Provide the (x, y) coordinate of the cell's center where the given text is located.  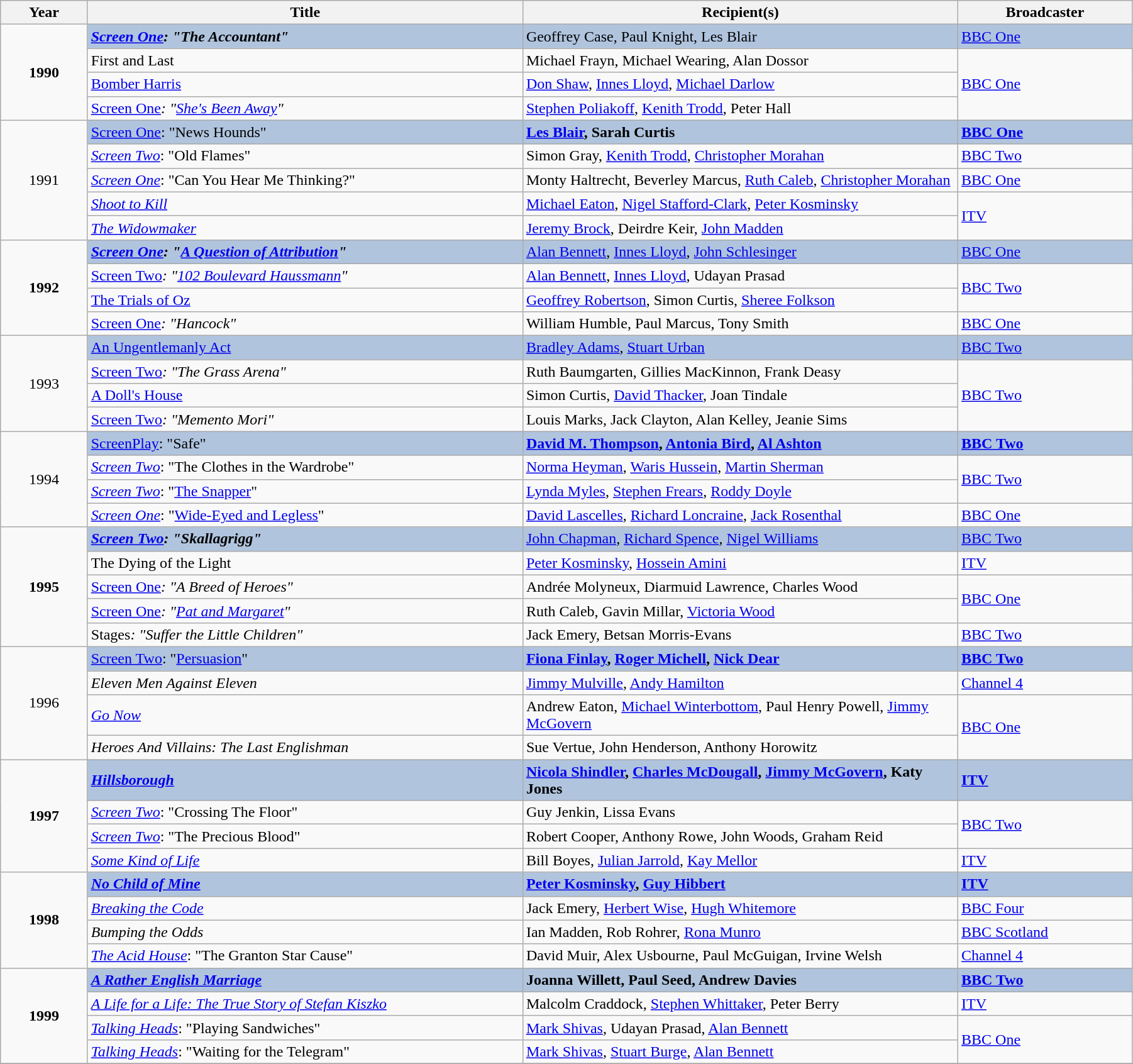
Don Shaw, Innes Lloyd, Michael Darlow (740, 84)
Ruth Caleb, Gavin Millar, Victoria Wood (740, 611)
Stages: "Suffer the Little Children" (305, 635)
Go Now (305, 716)
Stephen Poliakoff, Kenith Trodd, Peter Hall (740, 108)
William Humble, Paul Marcus, Tony Smith (740, 324)
BBC Four (1045, 908)
Eleven Men Against Eleven (305, 682)
1994 (44, 479)
A Rather English Marriage (305, 980)
ScreenPlay: "Safe" (305, 443)
Mark Shivas, Udayan Prasad, Alan Bennett (740, 1028)
Some Kind of Life (305, 860)
Geoffrey Robertson, Simon Curtis, Sheree Folkson (740, 300)
Screen One: "Pat and Margaret" (305, 611)
The Acid House: "The Granton Star Cause" (305, 956)
Monty Haltrecht, Beverley Marcus, Ruth Caleb, Christopher Morahan (740, 180)
Breaking the Code (305, 908)
Screen Two: "Persuasion" (305, 658)
Michael Eaton, Nigel Stafford-Clark, Peter Kosminsky (740, 204)
Screen Two: "Old Flames" (305, 156)
Norma Heyman, Waris Hussein, Martin Sherman (740, 467)
Robert Cooper, Anthony Rowe, John Woods, Graham Reid (740, 836)
Bradley Adams, Stuart Urban (740, 348)
Jimmy Mulville, Andy Hamilton (740, 682)
David Lascelles, Richard Loncraine, Jack Rosenthal (740, 515)
A Life for a Life: The True Story of Stefan Kiszko (305, 1004)
1991 (44, 180)
Geoffrey Case, Paul Knight, Les Blair (740, 36)
Screen Two: "The Snapper" (305, 491)
Talking Heads: "Playing Sandwiches" (305, 1028)
Fiona Finlay, Roger Michell, Nick Dear (740, 658)
Screen Two: "The Grass Arena" (305, 372)
Screen Two: "Crossing The Floor" (305, 812)
Guy Jenkin, Lissa Evans (740, 812)
Bill Boyes, Julian Jarrold, Kay Mellor (740, 860)
Malcolm Craddock, Stephen Whittaker, Peter Berry (740, 1004)
Screen Two: "The Precious Blood" (305, 836)
Andrew Eaton, Michael Winterbottom, Paul Henry Powell, Jimmy McGovern (740, 716)
Ian Madden, Rob Rohrer, Rona Munro (740, 932)
Screen Two: "Skallagrigg" (305, 539)
1998 (44, 920)
1990 (44, 72)
Les Blair, Sarah Curtis (740, 132)
Screen One: "A Question of Attribution" (305, 252)
Jack Emery, Herbert Wise, Hugh Whitemore (740, 908)
The Widowmaker (305, 228)
Screen Two: "102 Boulevard Haussmann" (305, 275)
1995 (44, 587)
Peter Kosminsky, Hossein Amini (740, 563)
Alan Bennett, Innes Lloyd, Udayan Prasad (740, 275)
Bomber Harris (305, 84)
Screen One: "She's Been Away" (305, 108)
Talking Heads: "Waiting for the Telegram" (305, 1051)
The Trials of Oz (305, 300)
An Ungentlemanly Act (305, 348)
Simon Gray, Kenith Trodd, Christopher Morahan (740, 156)
Andrée Molyneux, Diarmuid Lawrence, Charles Wood (740, 587)
Nicola Shindler, Charles McDougall, Jimmy McGovern, Katy Jones (740, 780)
Screen One: "Hancock" (305, 324)
First and Last (305, 60)
Sue Vertue, John Henderson, Anthony Horowitz (740, 748)
Michael Frayn, Michael Wearing, Alan Dossor (740, 60)
Bumping the Odds (305, 932)
Screen One: "Wide-Eyed and Legless" (305, 515)
Jack Emery, Betsan Morris-Evans (740, 635)
1993 (44, 384)
Louis Marks, Jack Clayton, Alan Kelley, Jeanie Sims (740, 419)
Title (305, 13)
Lynda Myles, Stephen Frears, Roddy Doyle (740, 491)
David M. Thompson, Antonia Bird, Al Ashton (740, 443)
A Doll's House (305, 396)
John Chapman, Richard Spence, Nigel Williams (740, 539)
Mark Shivas, Stuart Burge, Alan Bennett (740, 1051)
Screen Two: "Memento Mori" (305, 419)
Screen One: "News Hounds" (305, 132)
1997 (44, 816)
Year (44, 13)
The Dying of the Light (305, 563)
Broadcaster (1045, 13)
Hillsborough (305, 780)
Screen Two: "The Clothes in the Wardrobe" (305, 467)
No Child of Mine (305, 884)
1996 (44, 703)
Shoot to Kill (305, 204)
Screen One: "A Breed of Heroes" (305, 587)
Simon Curtis, David Thacker, Joan Tindale (740, 396)
Alan Bennett, Innes Lloyd, John Schlesinger (740, 252)
Recipient(s) (740, 13)
1992 (44, 287)
1999 (44, 1016)
Screen One: "Can You Hear Me Thinking?" (305, 180)
Jeremy Brock, Deirdre Keir, John Madden (740, 228)
Heroes And Villains: The Last Englishman (305, 748)
Peter Kosminsky, Guy Hibbert (740, 884)
David Muir, Alex Usbourne, Paul McGuigan, Irvine Welsh (740, 956)
Screen One: "The Accountant" (305, 36)
Ruth Baumgarten, Gillies MacKinnon, Frank Deasy (740, 372)
Joanna Willett, Paul Seed, Andrew Davies (740, 980)
BBC Scotland (1045, 932)
